Pinpoint the cell where the given text exists, returning its [x, y] midpoint coordinate. 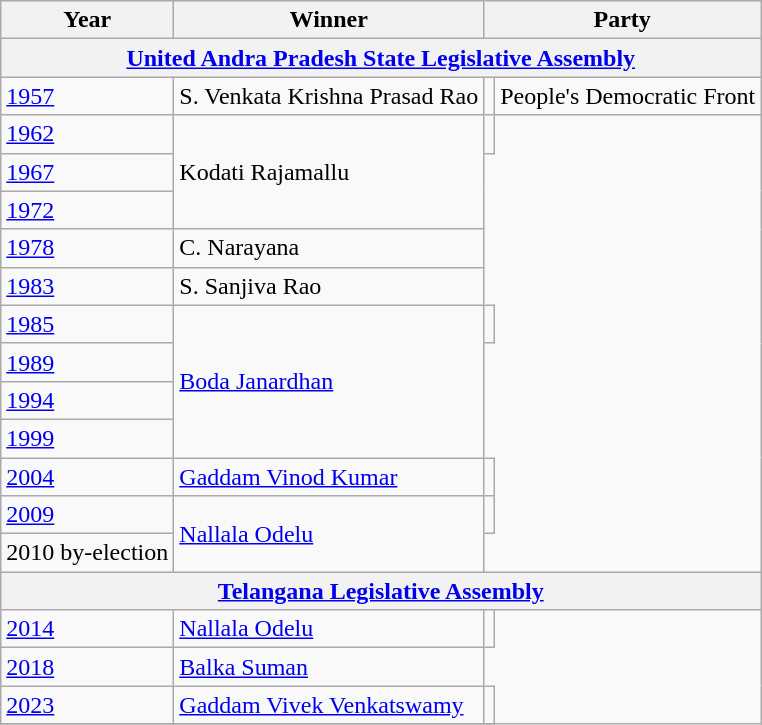
Balka Suman [329, 667]
S. Sanjiva Rao [329, 286]
2009 [88, 515]
1999 [88, 438]
2004 [88, 477]
1994 [88, 400]
1962 [88, 134]
1978 [88, 248]
S. Venkata Krishna Prasad Rao [329, 96]
1972 [88, 210]
1985 [88, 324]
People's Democratic Front [628, 96]
C. Narayana [329, 248]
Gaddam Vinod Kumar [329, 477]
2010 by-election [88, 553]
Gaddam Vivek Venkatswamy [329, 705]
1989 [88, 362]
1983 [88, 286]
2023 [88, 705]
1967 [88, 172]
Telangana Legislative Assembly [381, 591]
2014 [88, 629]
Year [88, 20]
Party [622, 20]
1957 [88, 96]
United Andra Pradesh State Legislative Assembly [381, 58]
Kodati Rajamallu [329, 172]
2018 [88, 667]
Winner [329, 20]
Boda Janardhan [329, 381]
